Find where the given text appears and provide that cell's center as [x, y] coordinate. 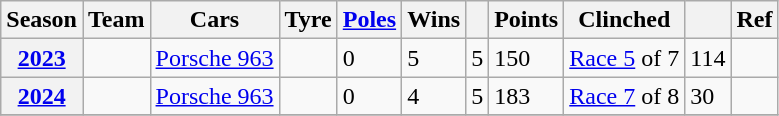
Points [526, 20]
Season [42, 20]
114 [708, 58]
2023 [42, 58]
150 [526, 58]
Race 5 of 7 [624, 58]
Tyre [308, 20]
30 [708, 96]
Poles [369, 20]
Wins [434, 20]
Clinched [624, 20]
Race 7 of 8 [624, 96]
2024 [42, 96]
Team [116, 20]
183 [526, 96]
Ref [754, 20]
Cars [214, 20]
4 [434, 96]
